Identify which cell holds the provided text, then report its (X, Y) central coordinate. 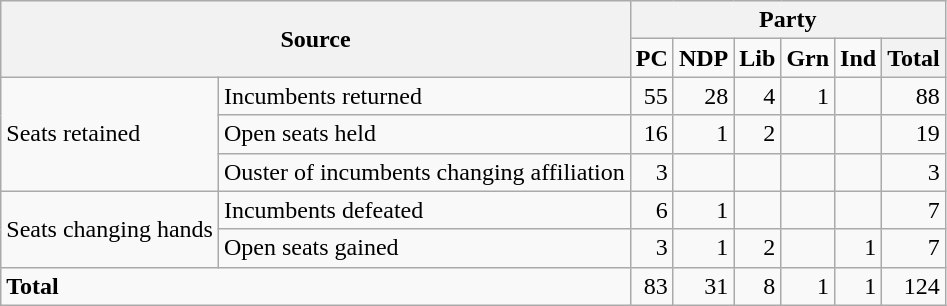
Open seats gained (424, 248)
Lib (758, 58)
16 (652, 134)
Incumbents defeated (424, 210)
4 (758, 96)
Seats changing hands (110, 229)
NDP (703, 58)
Source (316, 39)
6 (652, 210)
88 (914, 96)
Seats retained (110, 134)
124 (914, 286)
Ind (858, 58)
28 (703, 96)
Party (788, 20)
Grn (808, 58)
83 (652, 286)
31 (703, 286)
Incumbents returned (424, 96)
8 (758, 286)
Ouster of incumbents changing affiliation (424, 172)
PC (652, 58)
Open seats held (424, 134)
55 (652, 96)
19 (914, 134)
